Find where the given text appears and provide that cell's center as (x, y) coordinate. 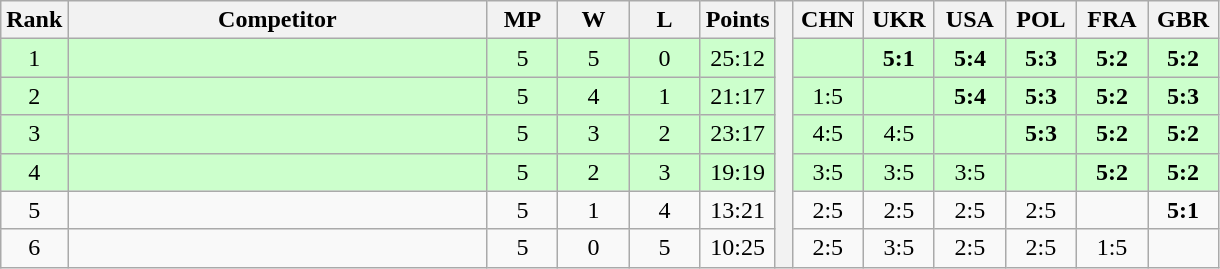
W (594, 20)
Rank (34, 20)
USA (970, 20)
MP (522, 20)
L (664, 20)
13:21 (738, 210)
Competitor (278, 20)
FRA (1112, 20)
POL (1040, 20)
UKR (898, 20)
25:12 (738, 58)
CHN (828, 20)
23:17 (738, 134)
21:17 (738, 96)
Points (738, 20)
19:19 (738, 172)
10:25 (738, 248)
GBR (1184, 20)
6 (34, 248)
